Search for the cell housing the specified text and yield its (X, Y) center coordinate. 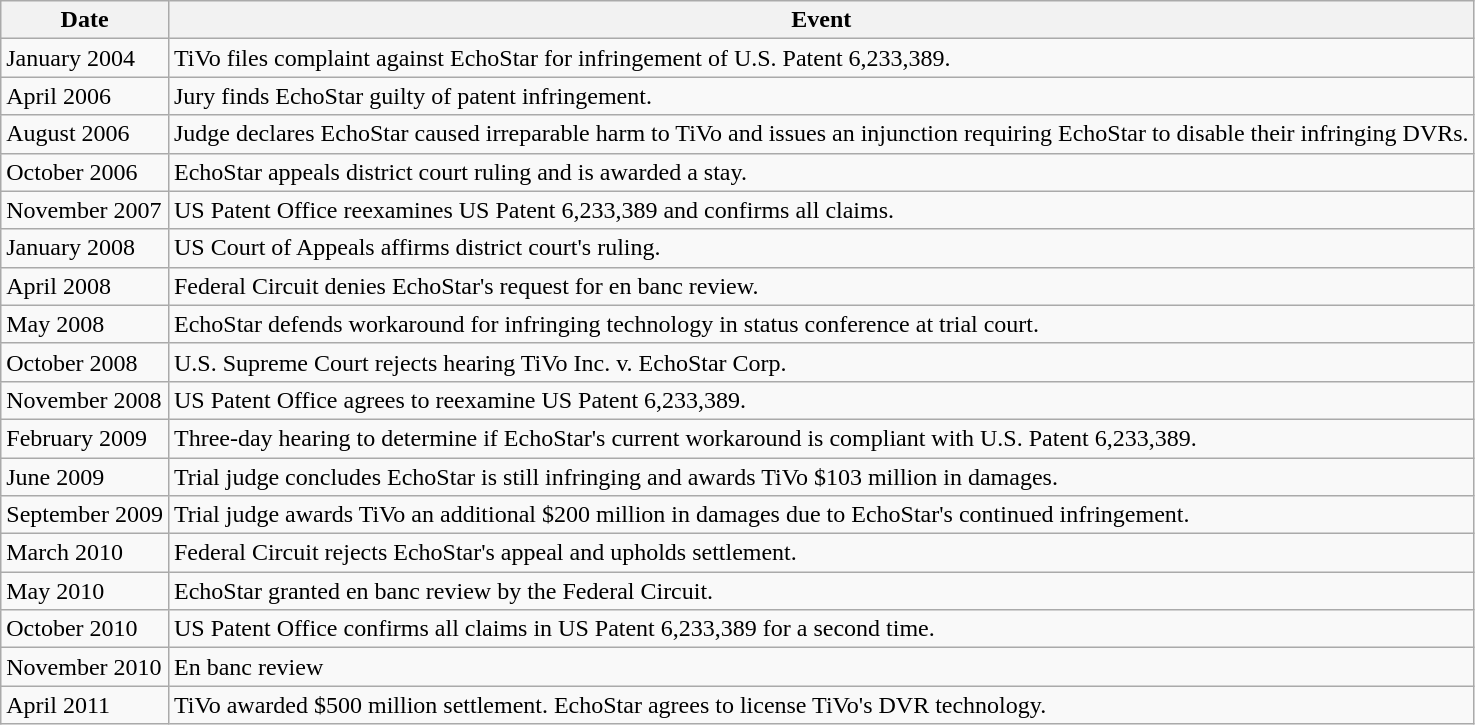
April 2006 (85, 96)
Date (85, 20)
November 2010 (85, 667)
February 2009 (85, 438)
Trial judge awards TiVo an additional $200 million in damages due to EchoStar's continued infringement. (821, 515)
Judge declares EchoStar caused irreparable harm to TiVo and issues an injunction requiring EchoStar to disable their infringing DVRs. (821, 134)
January 2008 (85, 248)
September 2009 (85, 515)
En banc review (821, 667)
October 2006 (85, 172)
June 2009 (85, 477)
US Patent Office confirms all claims in US Patent 6,233,389 for a second time. (821, 629)
Federal Circuit denies EchoStar's request for en banc review. (821, 286)
November 2007 (85, 210)
Jury finds EchoStar guilty of patent infringement. (821, 96)
EchoStar appeals district court ruling and is awarded a stay. (821, 172)
May 2008 (85, 324)
EchoStar defends workaround for infringing technology in status conference at trial court. (821, 324)
EchoStar granted en banc review by the Federal Circuit. (821, 591)
Three-day hearing to determine if EchoStar's current workaround is compliant with U.S. Patent 6,233,389. (821, 438)
Federal Circuit rejects EchoStar's appeal and upholds settlement. (821, 553)
April 2008 (85, 286)
US Patent Office reexamines US Patent 6,233,389 and confirms all claims. (821, 210)
January 2004 (85, 58)
May 2010 (85, 591)
US Patent Office agrees to reexamine US Patent 6,233,389. (821, 400)
Event (821, 20)
October 2008 (85, 362)
U.S. Supreme Court rejects hearing TiVo Inc. v. EchoStar Corp. (821, 362)
April 2011 (85, 705)
Trial judge concludes EchoStar is still infringing and awards TiVo $103 million in damages. (821, 477)
TiVo awarded $500 million settlement. EchoStar agrees to license TiVo's DVR technology. (821, 705)
November 2008 (85, 400)
US Court of Appeals affirms district court's ruling. (821, 248)
October 2010 (85, 629)
August 2006 (85, 134)
TiVo files complaint against EchoStar for infringement of U.S. Patent 6,233,389. (821, 58)
March 2010 (85, 553)
